For the text-containing cell, return its midpoint in [x, y] coordinate format. 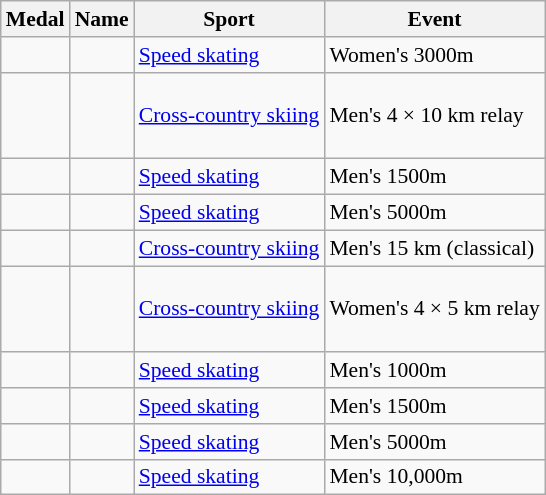
Men's 10,000m [434, 477]
Event [434, 19]
Men's 15 km (classical) [434, 248]
Name [102, 19]
Men's 1000m [434, 371]
Women's 3000m [434, 55]
Medal [36, 19]
Women's 4 × 5 km relay [434, 310]
Sport [230, 19]
Men's 4 × 10 km relay [434, 116]
